Identify which cell holds the provided text, then report its (x, y) central coordinate. 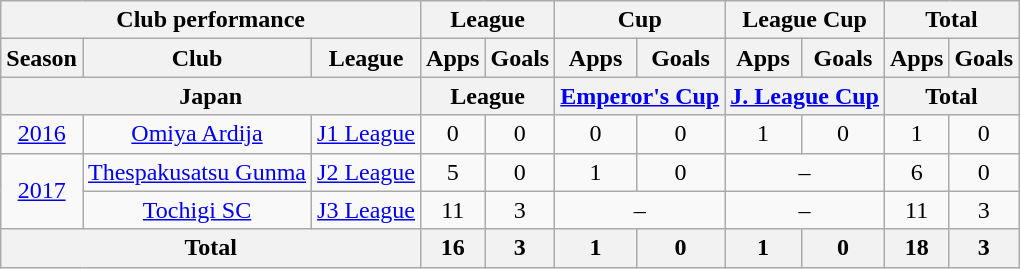
5 (453, 172)
Thespakusatsu Gunma (196, 172)
J3 League (366, 210)
League Cup (805, 20)
2017 (42, 191)
16 (453, 248)
Season (42, 58)
18 (916, 248)
6 (916, 172)
Emperor's Cup (640, 96)
Japan (211, 96)
Omiya Ardija (196, 134)
J1 League (366, 134)
Cup (640, 20)
Tochigi SC (196, 210)
Club (196, 58)
J. League Cup (805, 96)
Club performance (211, 20)
2016 (42, 134)
J2 League (366, 172)
